Locate the cell with the specified text and output its [X, Y] center coordinate. 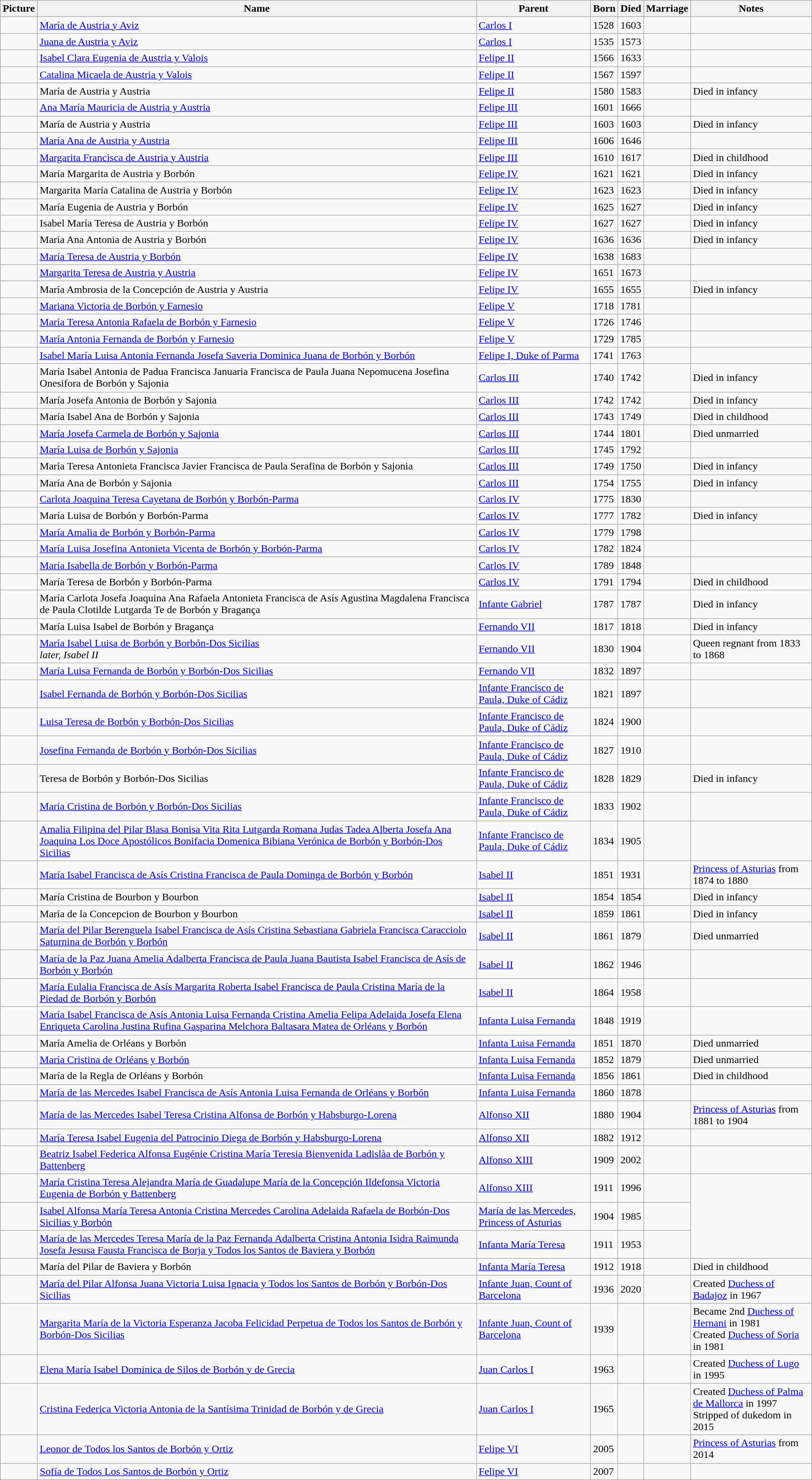
María de la Regla de Orléans y Borbón [257, 1076]
1821 [605, 693]
María Ambrosia de la Concepción de Austria y Austria [257, 289]
1900 [631, 722]
1763 [631, 355]
Parent [534, 9]
María Isabel Ana de Borbón y Sajonia [257, 417]
2020 [631, 1290]
1750 [631, 466]
1832 [605, 671]
1985 [631, 1216]
1852 [605, 1060]
María Amalia de Borbón y Borbón-Parma [257, 532]
1740 [605, 377]
Isabel Clara Eugenia de Austria y Valois [257, 58]
1606 [605, 141]
Margarita María de la Victoria Esperanza Jacoba Felicidad Perpetua de Todos los Santos de Borbón y Borbón-Dos Sicilias [257, 1329]
1958 [631, 993]
1817 [605, 627]
1718 [605, 306]
Princess of Asturias from 1881 to 1904 [751, 1115]
María Teresa Isabel Eugenia del Patrocinio Diega de Borbón y Habsburgo-Lorena [257, 1137]
1567 [605, 75]
1583 [631, 91]
1638 [605, 256]
Notes [751, 9]
Juana de Austria y Aviz [257, 42]
1566 [605, 58]
1936 [605, 1290]
1744 [605, 433]
María Ana de Borbón y Sajonia [257, 483]
María Josefa Antonia de Borbón y Sajonia [257, 400]
1801 [631, 433]
1946 [631, 964]
María Teresa Antonia Rafaela de Borbón y Farnesio [257, 322]
María del Pilar Alfonsa Juana Victoria Luisa Ignacia y Todos los Santos de Borbón y Borbón-Dos Sicilias [257, 1290]
Luisa Teresa de Borbón y Borbón-Dos Sicilias [257, 722]
Teresa de Borbón y Borbón-Dos Sicilias [257, 778]
María de la Concepcion de Bourbon y Bourbon [257, 914]
1535 [605, 42]
Isabel María Luisa Antonia Fernanda Josefa Saveria Dominica Juana de Borbón y Borbón [257, 355]
1597 [631, 75]
María Isabel Francisca de Asís Cristina Francisca de Paula Dominga de Borbón y Borbón [257, 875]
María Isabel Antonia de Padua Francisca Januaria Francisca de Paula Juana Nepomucena Josefina Onesifora de Borbón y Sajonia [257, 377]
1777 [605, 516]
María Carlota Josefa Joaquina Ana Rafaela Antonieta Francisca de Asís Agustina Magdalena Francisca de Paula Clotilde Lutgarda Te de Borbón y Bragança [257, 604]
1882 [605, 1137]
María del Pilar de Baviera y Borbón [257, 1267]
1996 [631, 1188]
1919 [631, 1021]
1745 [605, 450]
1794 [631, 582]
Josefina Fernanda de Borbón y Borbón-Dos Sicilias [257, 750]
Elena María Isabel Dominica de Silos de Borbón y de Grecia [257, 1369]
1528 [605, 25]
Cristina Federica Victoria Antonia de la Santísima Trinidad de Borbón y de Grecia [257, 1409]
1573 [631, 42]
1965 [605, 1409]
1666 [631, 108]
María Eulalia Francisca de Asís Margarita Roberta Isabel Francisca de Paula Cristina María de la Piedad de Borbón y Borbón [257, 993]
1785 [631, 339]
Margarita María Catalina de Austria y Borbón [257, 190]
1683 [631, 256]
1755 [631, 483]
Isabel Fernanda de Borbón y Borbón-Dos Sicilias [257, 693]
María de las Mercedes, Princess of Asturias [534, 1216]
María Luisa Josefina Antonieta Vicenta de Borbón y Borbón-Parma [257, 549]
María Cristina de Borbón y Borbón-Dos Sicilias [257, 806]
Margarita Teresa de Austria y Austria [257, 273]
1939 [605, 1329]
1729 [605, 339]
1610 [605, 157]
1834 [605, 841]
1673 [631, 273]
1870 [631, 1043]
1633 [631, 58]
Queen regnant from 1833 to 1868 [751, 649]
1746 [631, 322]
María Antonia Fernanda de Borbón y Farnesio [257, 339]
1910 [631, 750]
1781 [631, 306]
1880 [605, 1115]
1953 [631, 1244]
Infante Gabriel [534, 604]
Created Duchess of Lugo in 1995 [751, 1369]
1779 [605, 532]
1862 [605, 964]
1625 [605, 207]
1931 [631, 875]
1789 [605, 565]
1859 [605, 914]
Princess of Asturias from 2014 [751, 1449]
Margarita Francisca de Austria y Austria [257, 157]
María Josefa Carmela de Borbón y Sajonia [257, 433]
Catalina Micaela de Austria y Valois [257, 75]
1829 [631, 778]
María Luisa Fernanda de Borbón y Borbón-Dos Sicilias [257, 671]
2007 [605, 1471]
María Cristina de Orléans y Borbón [257, 1060]
Name [257, 9]
1798 [631, 532]
Sofía de Todos Los Santos de Borbón y Ortiz [257, 1471]
Beatriz Isabel Federica Alfonsa Eugénie Cristina María Teresia Bienvenida Ladislàa de Borbón y Battenberg [257, 1159]
María Eugenia de Austria y Borbón [257, 207]
1646 [631, 141]
1791 [605, 582]
Born [605, 9]
1963 [605, 1369]
María Teresa de Austria y Borbón [257, 256]
2002 [631, 1159]
1818 [631, 627]
María Cristina de Bourbon y Bourbon [257, 897]
Died [631, 9]
María de Austria y Aviz [257, 25]
María Luisa Isabel de Borbón y Bragança [257, 627]
Isabel Alfonsa María Teresa Antonia Cristina Mercedes Carolina Adelaida Rafaela de Borbón-Dos Sicilias y Borbón [257, 1216]
María Teresa de Borbón y Borbón-Parma [257, 582]
María del Pilar Berenguela Isabel Francisca de Asís Cristina Sebastiana Gabriela Francisca Caracciolo Saturnina de Borbón y Borbón [257, 936]
María Teresa Antonieta Francisca Javier Francisca de Paula Serafina de Borbón y Sajonia [257, 466]
María Ana Antonia de Austria y Borbón [257, 240]
1601 [605, 108]
1878 [631, 1093]
Carlota Joaquina Teresa Cayetana de Borbón y Borbón-Parma [257, 499]
Marriage [667, 9]
1775 [605, 499]
María Isabel Luisa de Borbón y Borbón-Dos Siciliaslater, Isabel II [257, 649]
1580 [605, 91]
María de las Mercedes Isabel Francisca de Asís Antonia Luisa Fernanda de Orléans y Borbón [257, 1093]
1905 [631, 841]
Mariana Victoria de Borbón y Farnesio [257, 306]
María Cristina Teresa Alejandra María de Guadalupe María de la Concepción Ildefonsa Victoria Eugenia de Borbón y Battenberg [257, 1188]
1864 [605, 993]
1651 [605, 273]
María de las Mercedes Isabel Teresa Cristina Alfonsa de Borbón y Habsburgo-Lorena [257, 1115]
1792 [631, 450]
1743 [605, 417]
Ana María Mauricia de Austria y Austria [257, 108]
1617 [631, 157]
1741 [605, 355]
2005 [605, 1449]
1827 [605, 750]
María Ana de Austria y Austria [257, 141]
1828 [605, 778]
María Isabella de Borbón y Borbón-Parma [257, 565]
María de la Paz Juana Amelia Adalberta Francisca de Paula Juana Bautista Isabel Francisca de Asís de Borbón y Borbón [257, 964]
Created Duchess of Badajoz in 1967 [751, 1290]
Felipe I, Duke of Parma [534, 355]
1860 [605, 1093]
1833 [605, 806]
1856 [605, 1076]
Isabel María Teresa de Austria y Borbón [257, 223]
Princess of Asturias from 1874 to 1880 [751, 875]
María Luisa de Borbón y Sajonia [257, 450]
Became 2nd Duchess of Hernani in 1981Created Duchess of Soria in 1981 [751, 1329]
1909 [605, 1159]
1918 [631, 1267]
1726 [605, 322]
María Luisa de Borbón y Borbón-Parma [257, 516]
1754 [605, 483]
María Amelia de Orléans y Borbón [257, 1043]
Created Duchess of Palma de Mallorca in 1997Stripped of dukedom in 2015 [751, 1409]
Leonor de Todos los Santos de Borbón y Ortiz [257, 1449]
Picture [19, 9]
María Margarita de Austria y Borbón [257, 174]
1902 [631, 806]
